Output the (X, Y) coordinate of the center of the cell containing the given text.  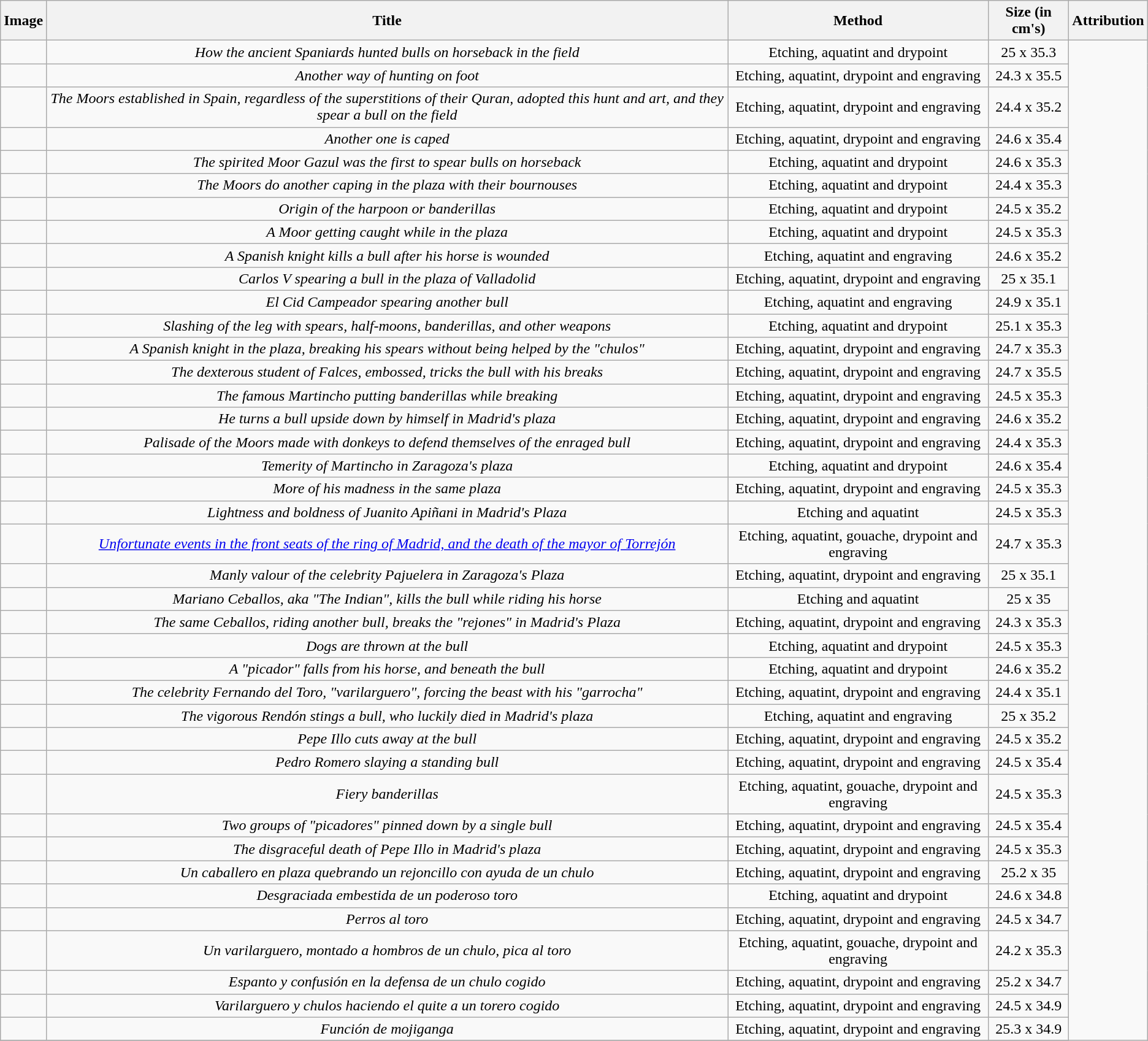
The vigorous Rendón stings a bull, who luckily died in Madrid's plaza (388, 716)
A Spanish knight in the plaza, breaking his spears without being helped by the "chulos" (388, 349)
Size (in cm's) (1029, 21)
A Moor getting caught while in the plaza (388, 232)
A "picador" falls from his horse, and beneath the bull (388, 669)
More of his madness in the same plaza (388, 489)
The Moors do another caping in the plaza with their bournouses (388, 185)
24.4 x 35.1 (1029, 692)
The celebrity Fernando del Toro, "varilarguero", forcing the beast with his "garrocha" (388, 692)
Origin of the harpoon or banderillas (388, 209)
Two groups of "picadores" pinned down by a single bull (388, 826)
24.5 x 34.9 (1029, 1005)
24.5 x 34.7 (1029, 919)
Perros al toro (388, 919)
Manly valour of the celebrity Pajuelera in Zaragoza's Plaza (388, 575)
Espanto y confusión en la defensa de un chulo cogido (388, 982)
24.6 x 35.3 (1029, 162)
Carlos V spearing a bull in the plaza of Valladolid (388, 278)
The spirited Moor Gazul was the first to spear bulls on horseback (388, 162)
El Cid Campeador spearing another bull (388, 302)
24.6 x 34.8 (1029, 896)
Another one is caped (388, 139)
Función de mojiganga (388, 1029)
24.4 x 35.2 (1029, 107)
Method (857, 21)
Pepe Illo cuts away at the bull (388, 739)
25.2 x 34.7 (1029, 982)
Dogs are thrown at the bull (388, 645)
24.3 x 35.5 (1029, 75)
25.2 x 35 (1029, 872)
Image (23, 21)
25 x 35.3 (1029, 52)
Un varilarguero, montado a hombros de un chulo, pica al toro (388, 951)
Un caballero en plaza quebrando un rejoncillo con ayuda de un chulo (388, 872)
25 x 35.2 (1029, 716)
A Spanish knight kills a bull after his horse is wounded (388, 255)
Lightness and boldness of Juanito Apiñani in Madrid's Plaza (388, 512)
The dexterous student of Falces, embossed, tricks the bull with his breaks (388, 372)
24.9 x 35.1 (1029, 302)
25.3 x 34.9 (1029, 1029)
The same Ceballos, riding another bull, breaks the "rejones" in Madrid's Plaza (388, 622)
Temerity of Martincho in Zaragoza's plaza (388, 466)
Desgraciada embestida de un poderoso toro (388, 896)
The disgraceful death of Pepe Illo in Madrid's plaza (388, 849)
The famous Martincho putting banderillas while breaking (388, 396)
24.7 x 35.5 (1029, 372)
Title (388, 21)
25.1 x 35.3 (1029, 326)
Pedro Romero slaying a standing bull (388, 763)
Varilarguero y chulos haciendo el quite a un torero cogido (388, 1005)
Mariano Ceballos, aka "The Indian", kills the bull while riding his horse (388, 599)
The Moors established in Spain, regardless of the superstitions of their Quran, adopted this hunt and art, and they spear a bull on the field (388, 107)
24.3 x 35.3 (1029, 622)
Slashing of the leg with spears, half-moons, banderillas, and other weapons (388, 326)
Fiery banderillas (388, 794)
Attribution (1108, 21)
Another way of hunting on foot (388, 75)
Unfortunate events in the front seats of the ring of Madrid, and the death of the mayor of Torrejón (388, 544)
He turns a bull upside down by himself in Madrid's plaza (388, 419)
Palisade of the Moors made with donkeys to defend themselves of the enraged bull (388, 442)
How the ancient Spaniards hunted bulls on horseback in the field (388, 52)
24.2 x 35.3 (1029, 951)
25 x 35 (1029, 599)
